Return the (x, y) coordinate for the center point of the cell that contains the specified text.  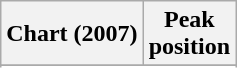
Peakposition (189, 34)
Chart (2007) (72, 34)
